Search for the cell housing the specified text and yield its (x, y) center coordinate. 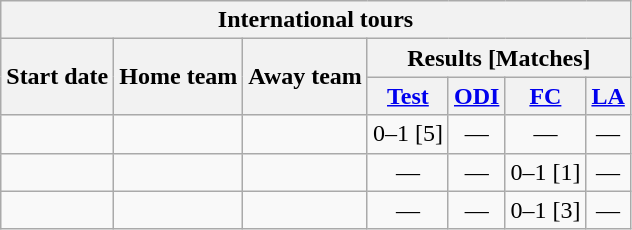
Results [Matches] (498, 58)
Away team (306, 77)
ODI (476, 96)
Home team (178, 77)
0–1 [5] (408, 134)
FC (546, 96)
LA (608, 96)
0–1 [1] (546, 172)
Start date (58, 77)
International tours (316, 20)
0–1 [3] (546, 210)
Test (408, 96)
